Find where the given text appears and provide that cell's center as (X, Y) coordinate. 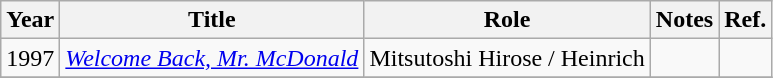
1997 (30, 58)
Mitsutoshi Hirose / Heinrich (507, 58)
Role (507, 20)
Ref. (746, 20)
Year (30, 20)
Welcome Back, Mr. McDonald (212, 58)
Notes (684, 20)
Title (212, 20)
